Detect which cell encompasses the target text, then output its (X, Y) center coordinate. 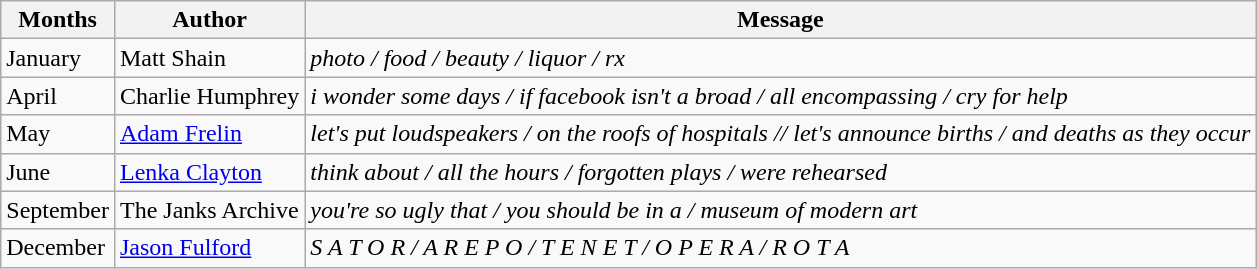
Months (58, 20)
i wonder some days / if facebook isn't a broad / all encompassing / cry for help (780, 96)
photo / food / beauty / liquor / rx (780, 58)
The Janks Archive (209, 210)
May (58, 134)
December (58, 248)
June (58, 172)
April (58, 96)
think about / all the hours / forgotten plays / were rehearsed (780, 172)
September (58, 210)
Matt Shain (209, 58)
January (58, 58)
let's put loudspeakers / on the roofs of hospitals // let's announce births / and deaths as they occur (780, 134)
Author (209, 20)
Message (780, 20)
S A T O R / A R E P O / T E N E T / O P E R A / R O T A (780, 248)
you're so ugly that / you should be in a / museum of modern art (780, 210)
Lenka Clayton (209, 172)
Adam Frelin (209, 134)
Charlie Humphrey (209, 96)
Jason Fulford (209, 248)
